Find where the given text appears and provide that cell's center as [X, Y] coordinate. 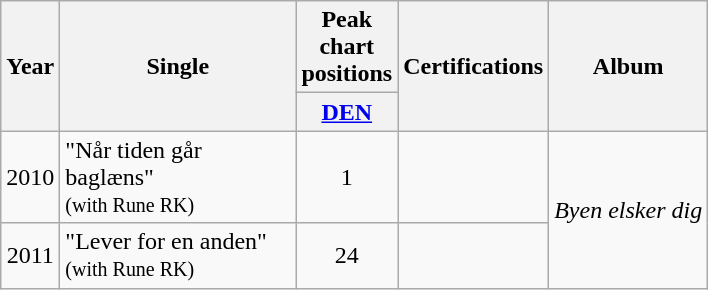
Certifications [474, 66]
2011 [30, 256]
Peak chart positions [347, 47]
DEN [347, 112]
"Lever for en anden" (with Rune RK) [178, 256]
1 [347, 177]
2010 [30, 177]
"Når tiden går baglæns" (with Rune RK) [178, 177]
Year [30, 66]
Album [628, 66]
Single [178, 66]
24 [347, 256]
Byen elsker dig [628, 210]
